Locate the cell with the specified text and output its (X, Y) center coordinate. 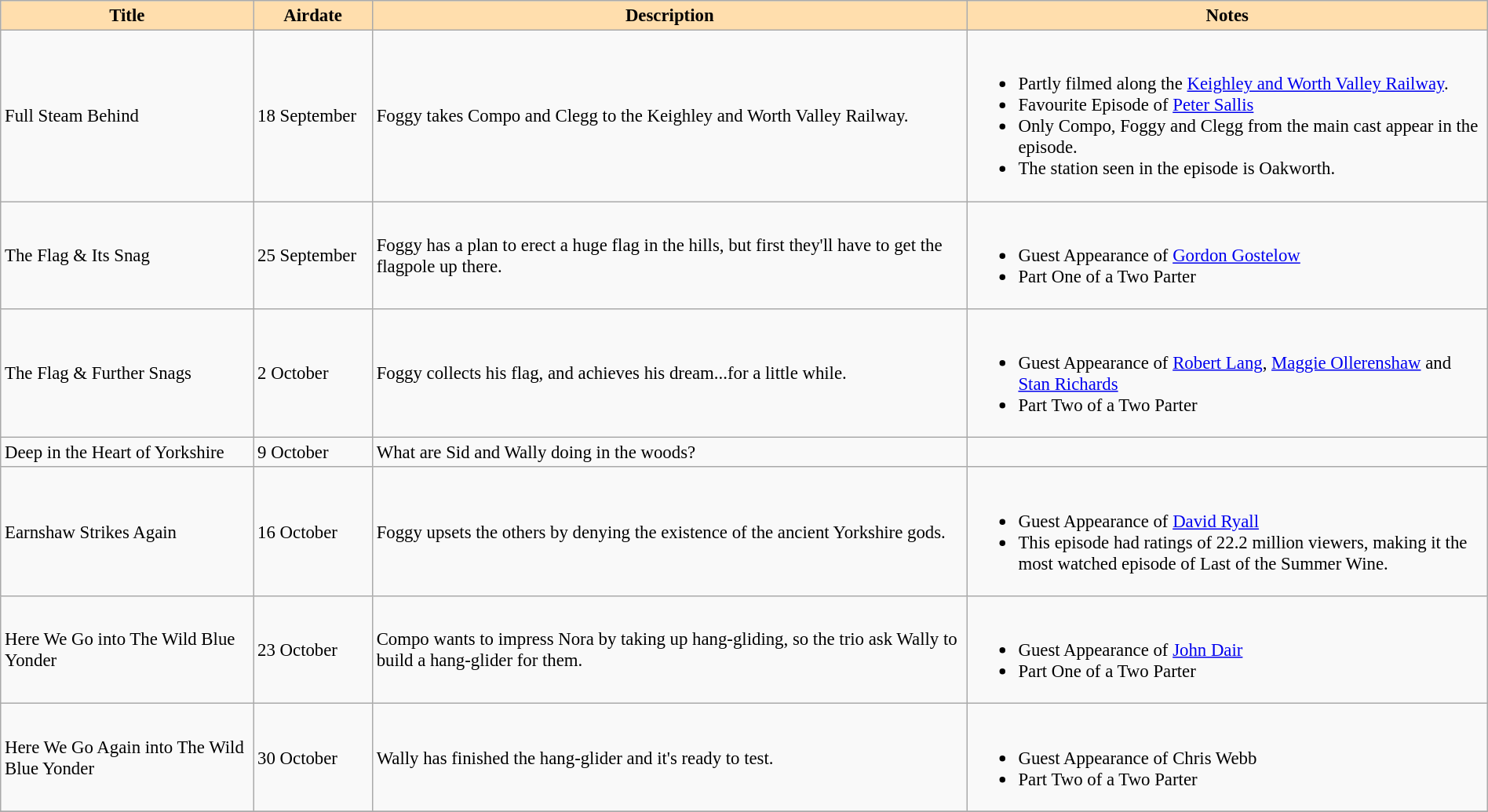
Airdate (313, 16)
23 October (313, 650)
Title (127, 16)
What are Sid and Wally doing in the woods? (669, 453)
The Flag & Further Snags (127, 373)
9 October (313, 453)
Deep in the Heart of Yorkshire (127, 453)
Earnshaw Strikes Again (127, 532)
25 September (313, 256)
Foggy collects his flag, and achieves his dream...for a little while. (669, 373)
Guest Appearance of Chris WebbPart Two of a Two Parter (1227, 758)
Compo wants to impress Nora by taking up hang-gliding, so the trio ask Wally to build a hang-glider for them. (669, 650)
Foggy takes Compo and Clegg to the Keighley and Worth Valley Railway. (669, 116)
Full Steam Behind (127, 116)
Here We Go into The Wild Blue Yonder (127, 650)
Foggy upsets the others by denying the existence of the ancient Yorkshire gods. (669, 532)
18 September (313, 116)
Foggy has a plan to erect a huge flag in the hills, but first they'll have to get the flagpole up there. (669, 256)
Wally has finished the hang-glider and it's ready to test. (669, 758)
16 October (313, 532)
Guest Appearance of David RyallThis episode had ratings of 22.2 million viewers, making it the most watched episode of Last of the Summer Wine. (1227, 532)
Guest Appearance of Gordon GostelowPart One of a Two Parter (1227, 256)
Guest Appearance of Robert Lang, Maggie Ollerenshaw and Stan RichardsPart Two of a Two Parter (1227, 373)
Notes (1227, 16)
Here We Go Again into The Wild Blue Yonder (127, 758)
The Flag & Its Snag (127, 256)
30 October (313, 758)
Guest Appearance of John DairPart One of a Two Parter (1227, 650)
2 October (313, 373)
Description (669, 16)
